Detect which cell encompasses the target text, then output its (X, Y) center coordinate. 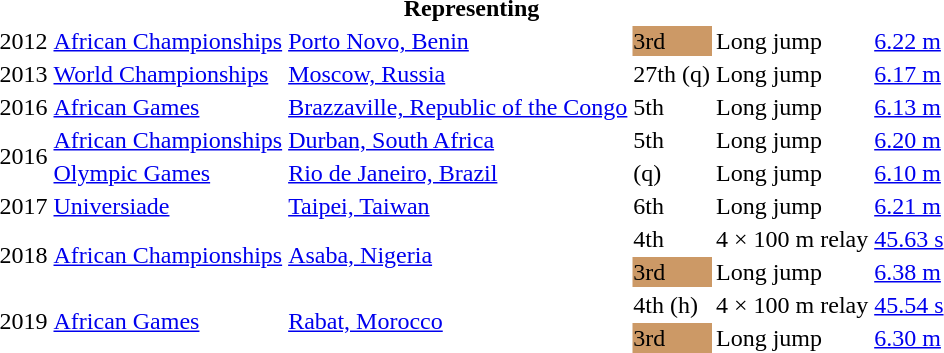
6th (672, 206)
4th (h) (672, 305)
4th (672, 239)
World Championships (168, 74)
Durban, South Africa (458, 140)
Rabat, Morocco (458, 322)
Asaba, Nigeria (458, 256)
(q) (672, 173)
Universiade (168, 206)
Olympic Games (168, 173)
Moscow, Russia (458, 74)
Rio de Janeiro, Brazil (458, 173)
Porto Novo, Benin (458, 41)
27th (q) (672, 74)
Brazzaville, Republic of the Congo (458, 107)
Taipei, Taiwan (458, 206)
